Scan for the cell matching the given text and deliver its [x, y] coordinate at center. 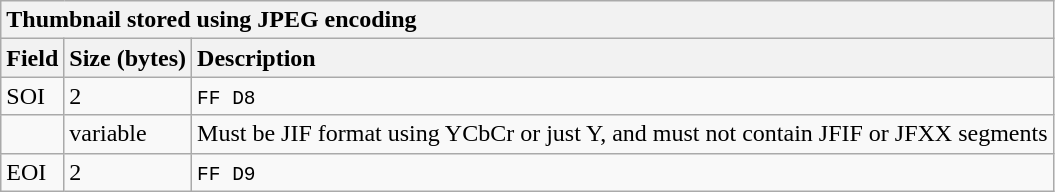
Description [623, 58]
Size (bytes) [128, 58]
FF D8 [623, 96]
EOI [32, 172]
Thumbnail stored using JPEG encoding [527, 20]
Field [32, 58]
Must be JIF format using YCbCr or just Y, and must not contain JFIF or JFXX segments [623, 134]
variable [128, 134]
FF D9 [623, 172]
SOI [32, 96]
